For the text-containing cell, return its midpoint in [X, Y] coordinate format. 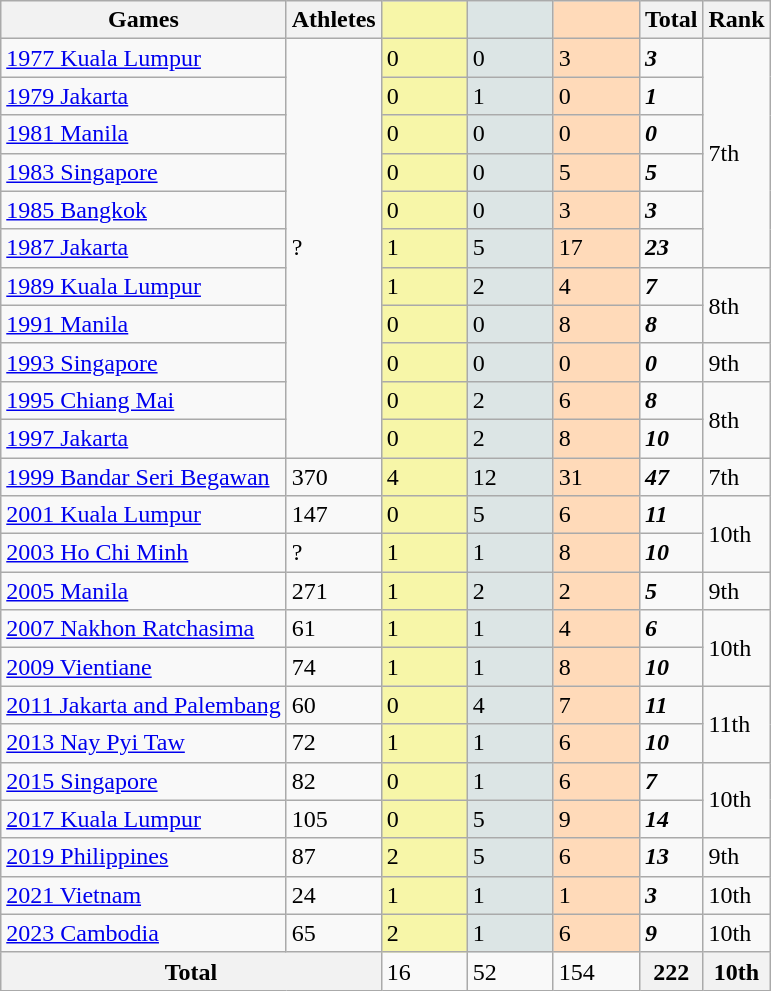
13 [671, 857]
2021 Vietnam [144, 895]
147 [334, 515]
72 [334, 743]
52 [510, 971]
370 [334, 477]
154 [596, 971]
271 [334, 591]
82 [334, 781]
Games [144, 20]
65 [334, 933]
24 [334, 895]
23 [671, 248]
2017 Kuala Lumpur [144, 819]
1995 Chiang Mai [144, 400]
105 [334, 819]
2007 Nakhon Ratchasima [144, 629]
61 [334, 629]
14 [671, 819]
2011 Jakarta and Palembang [144, 705]
1999 Bandar Seri Begawan [144, 477]
1993 Singapore [144, 362]
1983 Singapore [144, 172]
74 [334, 667]
12 [510, 477]
2003 Ho Chi Minh [144, 553]
2019 Philippines [144, 857]
Athletes [334, 20]
1981 Manila [144, 134]
2001 Kuala Lumpur [144, 515]
1979 Jakarta [144, 96]
47 [671, 477]
1985 Bangkok [144, 210]
87 [334, 857]
16 [424, 971]
1987 Jakarta [144, 248]
1997 Jakarta [144, 438]
2013 Nay Pyi Taw [144, 743]
2005 Manila [144, 591]
Rank [736, 20]
2015 Singapore [144, 781]
2023 Cambodia [144, 933]
1977 Kuala Lumpur [144, 58]
11th [736, 724]
2009 Vientiane [144, 667]
17 [596, 248]
1989 Kuala Lumpur [144, 286]
31 [596, 477]
60 [334, 705]
1991 Manila [144, 324]
222 [671, 971]
